Detect which cell encompasses the target text, then output its [X, Y] center coordinate. 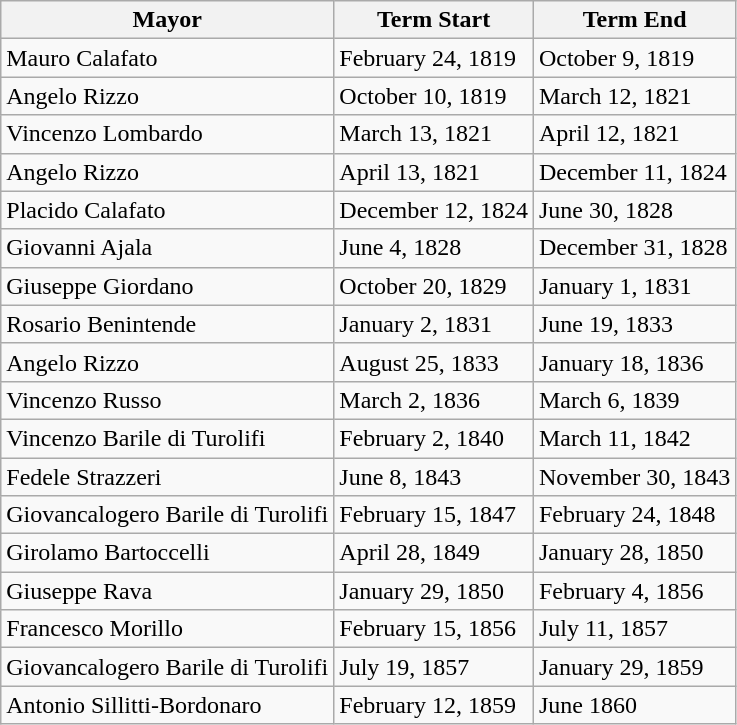
Antonio Sillitti-Bordonaro [168, 705]
March 12, 1821 [634, 96]
February 15, 1847 [434, 515]
Girolamo Bartoccelli [168, 553]
January 29, 1850 [434, 591]
Rosario Benintende [168, 324]
January 18, 1836 [634, 362]
March 13, 1821 [434, 134]
Giuseppe Rava [168, 591]
April 12, 1821 [634, 134]
December 31, 1828 [634, 248]
February 24, 1819 [434, 58]
February 15, 1856 [434, 629]
March 2, 1836 [434, 400]
June 1860 [634, 705]
Giuseppe Giordano [168, 286]
Fedele Strazzeri [168, 477]
January 29, 1859 [634, 667]
August 25, 1833 [434, 362]
February 24, 1848 [634, 515]
October 20, 1829 [434, 286]
Mayor [168, 20]
Francesco Morillo [168, 629]
June 30, 1828 [634, 210]
January 1, 1831 [634, 286]
June 8, 1843 [434, 477]
Vincenzo Russo [168, 400]
Giovanni Ajala [168, 248]
October 10, 1819 [434, 96]
October 9, 1819 [634, 58]
November 30, 1843 [634, 477]
Vincenzo Barile di Turolifi [168, 438]
Vincenzo Lombardo [168, 134]
February 2, 1840 [434, 438]
December 11, 1824 [634, 172]
April 13, 1821 [434, 172]
Term End [634, 20]
March 11, 1842 [634, 438]
July 19, 1857 [434, 667]
March 6, 1839 [634, 400]
June 4, 1828 [434, 248]
Mauro Calafato [168, 58]
Placido Calafato [168, 210]
December 12, 1824 [434, 210]
July 11, 1857 [634, 629]
January 2, 1831 [434, 324]
February 4, 1856 [634, 591]
February 12, 1859 [434, 705]
June 19, 1833 [634, 324]
January 28, 1850 [634, 553]
Term Start [434, 20]
April 28, 1849 [434, 553]
